From the cell containing the given text, extract its center point as (X, Y) coordinate. 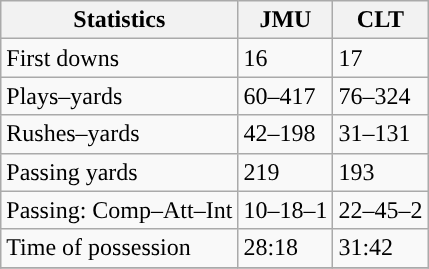
Plays–yards (120, 96)
Passing: Comp–Att–Int (120, 210)
42–198 (286, 134)
219 (286, 172)
JMU (286, 20)
31:42 (380, 248)
First downs (120, 58)
193 (380, 172)
16 (286, 58)
22–45–2 (380, 210)
17 (380, 58)
10–18–1 (286, 210)
Passing yards (120, 172)
28:18 (286, 248)
76–324 (380, 96)
60–417 (286, 96)
31–131 (380, 134)
Time of possession (120, 248)
CLT (380, 20)
Rushes–yards (120, 134)
Statistics (120, 20)
